Output the [X, Y] coordinate of the center of the cell containing the given text.  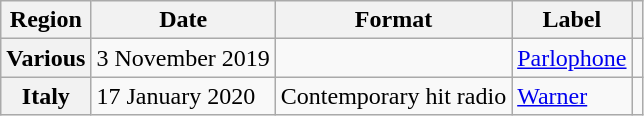
Format [393, 20]
Various [46, 58]
3 November 2019 [183, 58]
Contemporary hit radio [393, 96]
Italy [46, 96]
Date [183, 20]
Warner [572, 96]
17 January 2020 [183, 96]
Label [572, 20]
Region [46, 20]
Parlophone [572, 58]
